Return [X, Y] of the center of cell containing provided text 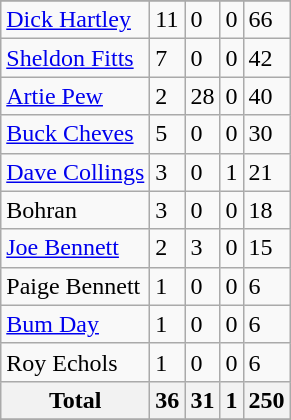
Joe Bennett [76, 248]
250 [266, 400]
Paige Bennett [76, 286]
Buck Cheves [76, 134]
31 [202, 400]
36 [168, 400]
7 [168, 58]
66 [266, 20]
30 [266, 134]
18 [266, 210]
15 [266, 248]
42 [266, 58]
Dave Collings [76, 172]
Bum Day [76, 324]
28 [202, 96]
Total [76, 400]
Bohran [76, 210]
Artie Pew [76, 96]
Sheldon Fitts [76, 58]
Roy Echols [76, 362]
21 [266, 172]
Dick Hartley [76, 20]
5 [168, 134]
40 [266, 96]
11 [168, 20]
